Determine the (X, Y) coordinate at the center of the cell enclosing the given text.  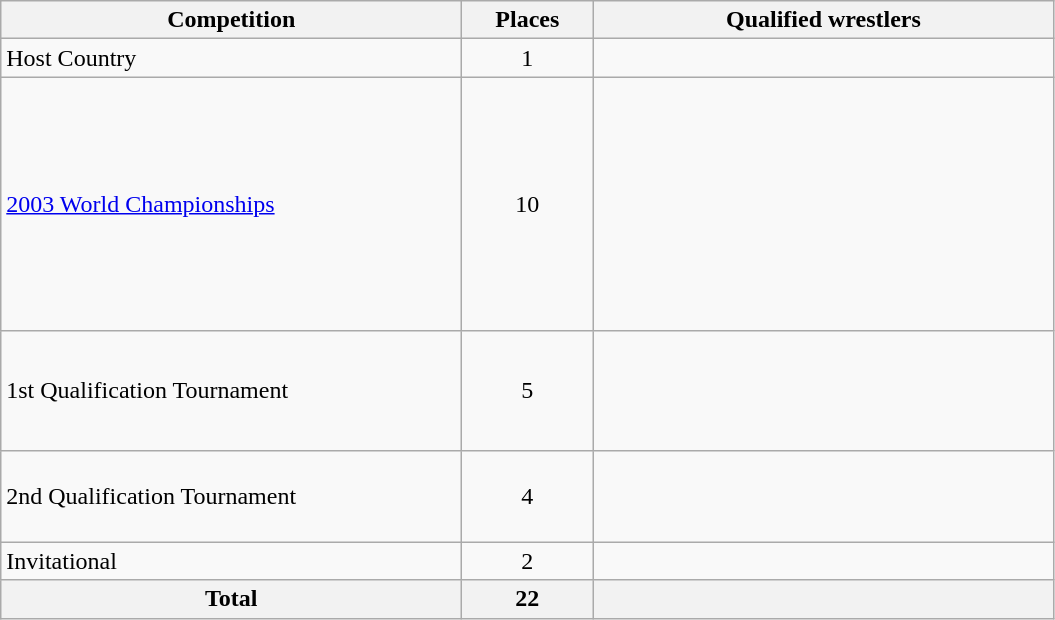
22 (528, 599)
2nd Qualification Tournament (232, 496)
Invitational (232, 561)
Total (232, 599)
10 (528, 204)
Places (528, 20)
Competition (232, 20)
4 (528, 496)
2003 World Championships (232, 204)
1 (528, 58)
1st Qualification Tournament (232, 390)
Host Country (232, 58)
2 (528, 561)
5 (528, 390)
Qualified wrestlers (824, 20)
